For the text-containing cell, return its midpoint in [X, Y] coordinate format. 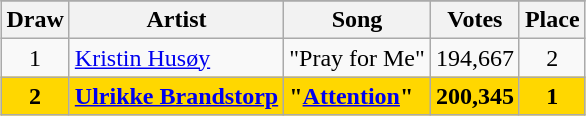
Draw [35, 20]
Ulrikke Brandstorp [176, 96]
Kristin Husøy [176, 58]
Artist [176, 20]
Song [358, 20]
"Attention" [358, 96]
Votes [474, 20]
194,667 [474, 58]
200,345 [474, 96]
Place [552, 20]
"Pray for Me" [358, 58]
